Capture the cell that displays the provided text and extract its (X, Y) central coordinate. 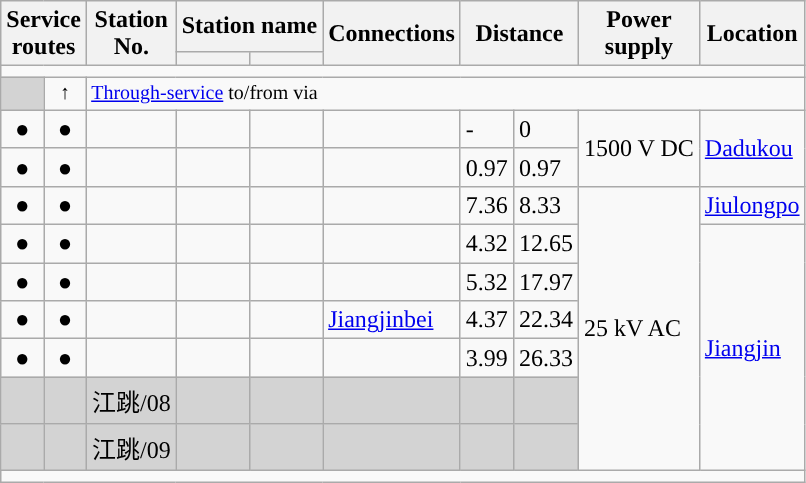
↑ (66, 94)
26.33 (546, 358)
Jiulongpo (752, 205)
4.32 (486, 244)
Powersupply (638, 34)
Jiangjin (752, 348)
Location (752, 34)
Jiangjinbei (392, 320)
17.97 (546, 282)
Connections (392, 34)
Distance (519, 34)
5.32 (486, 282)
Through-service to/from via (446, 94)
- (486, 129)
StationNo. (131, 34)
4.37 (486, 320)
Station name (249, 26)
22.34 (546, 320)
江跳/09 (131, 448)
25 kV AC (638, 328)
7.36 (486, 205)
3.99 (486, 358)
0 (546, 129)
1500 V DC (638, 148)
12.65 (546, 244)
Dadukou (752, 148)
江跳/08 (131, 400)
8.33 (546, 205)
Serviceroutes (44, 34)
